Scan for the cell matching the given text and deliver its (X, Y) coordinate at center. 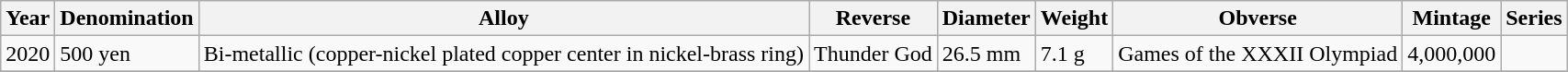
Denomination (127, 18)
Year (28, 18)
Series (1534, 18)
26.5 mm (987, 54)
7.1 g (1074, 54)
Alloy (503, 18)
Obverse (1258, 18)
4,000,000 (1451, 54)
2020 (28, 54)
Bi-metallic (copper-nickel plated copper center in nickel-brass ring) (503, 54)
Diameter (987, 18)
Thunder God (874, 54)
Reverse (874, 18)
Games of the XXXII Olympiad (1258, 54)
500 yen (127, 54)
Weight (1074, 18)
Mintage (1451, 18)
